Detect which cell encompasses the target text, then output its (X, Y) center coordinate. 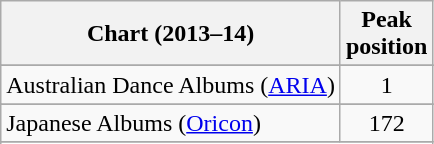
Chart (2013–14) (171, 34)
1 (386, 85)
Peakposition (386, 34)
172 (386, 123)
Japanese Albums (Oricon) (171, 123)
Australian Dance Albums (ARIA) (171, 85)
